Detect which cell encompasses the target text, then output its [X, Y] center coordinate. 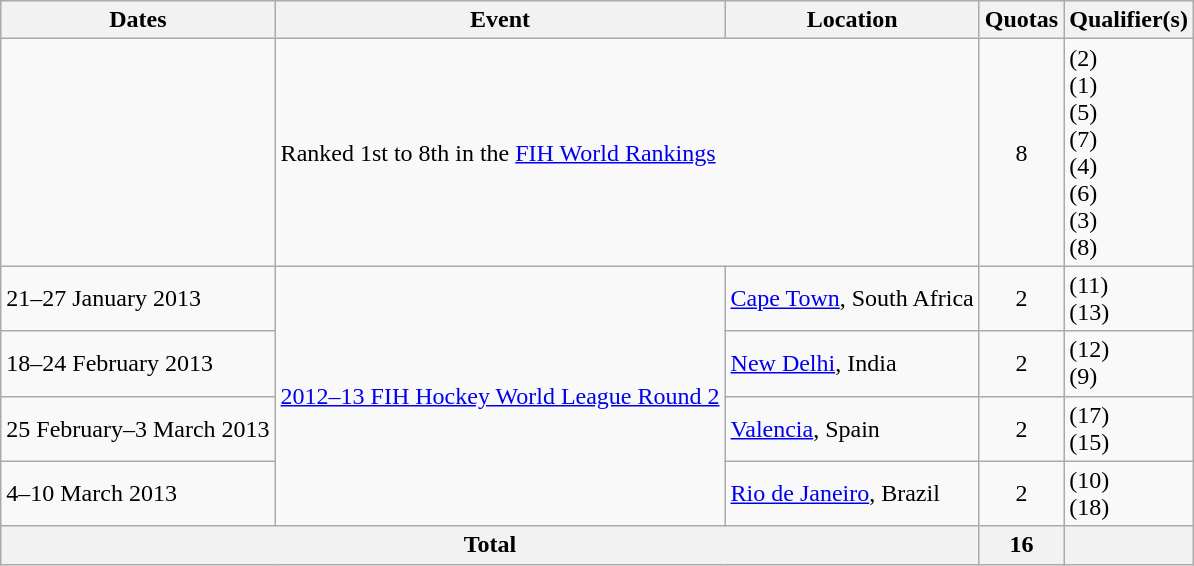
(10) (18) [1129, 494]
21–27 January 2013 [138, 298]
(12) (9) [1129, 364]
Qualifier(s) [1129, 20]
Cape Town, South Africa [852, 298]
Ranked 1st to 8th in the FIH World Rankings [627, 152]
Total [490, 545]
25 February–3 March 2013 [138, 428]
18–24 February 2013 [138, 364]
Valencia, Spain [852, 428]
16 [1021, 545]
(11) (13) [1129, 298]
Event [500, 20]
(17) (15) [1129, 428]
4–10 March 2013 [138, 494]
Dates [138, 20]
8 [1021, 152]
Quotas [1021, 20]
(2) (1) (5) (7) (4) (6) (3) (8) [1129, 152]
New Delhi, India [852, 364]
Rio de Janeiro, Brazil [852, 494]
Location [852, 20]
2012–13 FIH Hockey World League Round 2 [500, 396]
